Scan for the cell matching the given text and deliver its (x, y) coordinate at center. 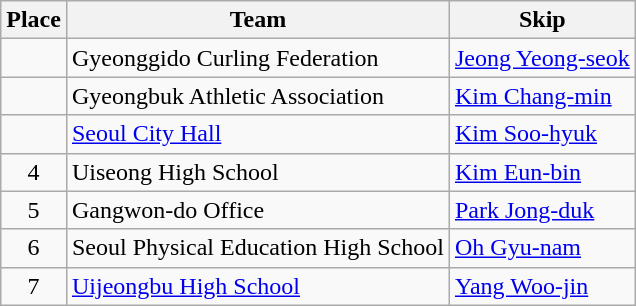
Kim Eun-bin (542, 172)
Park Jong-duk (542, 210)
Oh Gyu-nam (542, 248)
Team (258, 20)
Jeong Yeong-seok (542, 58)
6 (34, 248)
Yang Woo-jin (542, 286)
Kim Chang-min (542, 96)
Uiseong High School (258, 172)
Gyeonggido Curling Federation (258, 58)
Seoul City Hall (258, 134)
4 (34, 172)
Gangwon-do Office (258, 210)
Skip (542, 20)
5 (34, 210)
Place (34, 20)
Gyeongbuk Athletic Association (258, 96)
Uijeongbu High School (258, 286)
Seoul Physical Education High School (258, 248)
7 (34, 286)
Kim Soo-hyuk (542, 134)
